For the text-containing cell, return its midpoint in [X, Y] coordinate format. 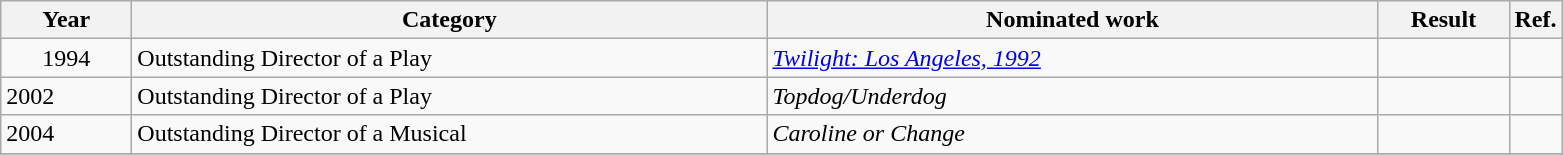
1994 [66, 58]
2004 [66, 134]
2002 [66, 96]
Twilight: Los Angeles, 1992 [1072, 58]
Result [1444, 20]
Category [450, 20]
Outstanding Director of a Musical [450, 134]
Nominated work [1072, 20]
Year [66, 20]
Caroline or Change [1072, 134]
Topdog/Underdog [1072, 96]
Ref. [1536, 20]
